Scan for the cell matching the given text and deliver its (X, Y) coordinate at center. 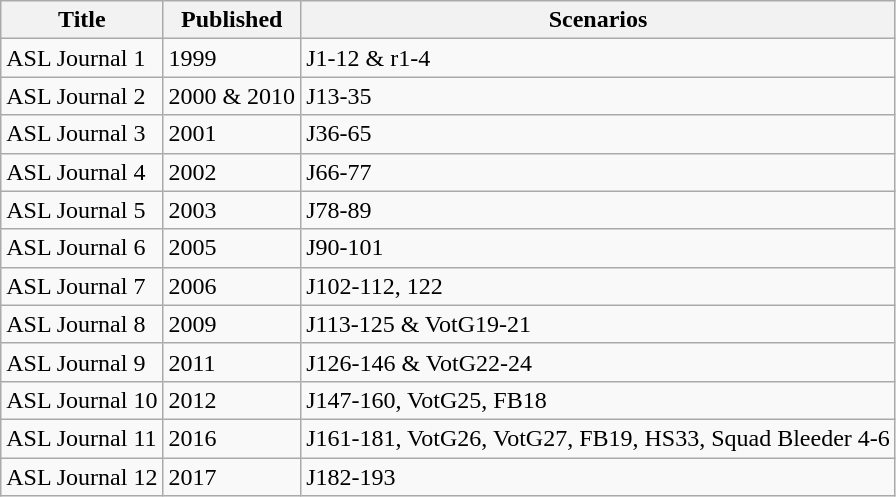
2003 (232, 210)
J102-112, 122 (598, 286)
2011 (232, 362)
J126-146 & VotG22-24 (598, 362)
ASL Journal 11 (82, 438)
J66-77 (598, 172)
ASL Journal 1 (82, 58)
ASL Journal 12 (82, 477)
ASL Journal 3 (82, 134)
ASL Journal 7 (82, 286)
Published (232, 20)
ASL Journal 9 (82, 362)
2002 (232, 172)
J36-65 (598, 134)
ASL Journal 4 (82, 172)
2000 & 2010 (232, 96)
2001 (232, 134)
J90-101 (598, 248)
J161-181, VotG26, VotG27, FB19, HS33, Squad Bleeder 4-6 (598, 438)
2016 (232, 438)
J182-193 (598, 477)
J78-89 (598, 210)
ASL Journal 5 (82, 210)
Title (82, 20)
2006 (232, 286)
ASL Journal 2 (82, 96)
2009 (232, 324)
ASL Journal 10 (82, 400)
2017 (232, 477)
1999 (232, 58)
ASL Journal 6 (82, 248)
2012 (232, 400)
J147-160, VotG25, FB18 (598, 400)
2005 (232, 248)
J1-12 & r1-4 (598, 58)
ASL Journal 8 (82, 324)
Scenarios (598, 20)
J113-125 & VotG19-21 (598, 324)
J13-35 (598, 96)
